Identify which cell holds the provided text, then report its [x, y] central coordinate. 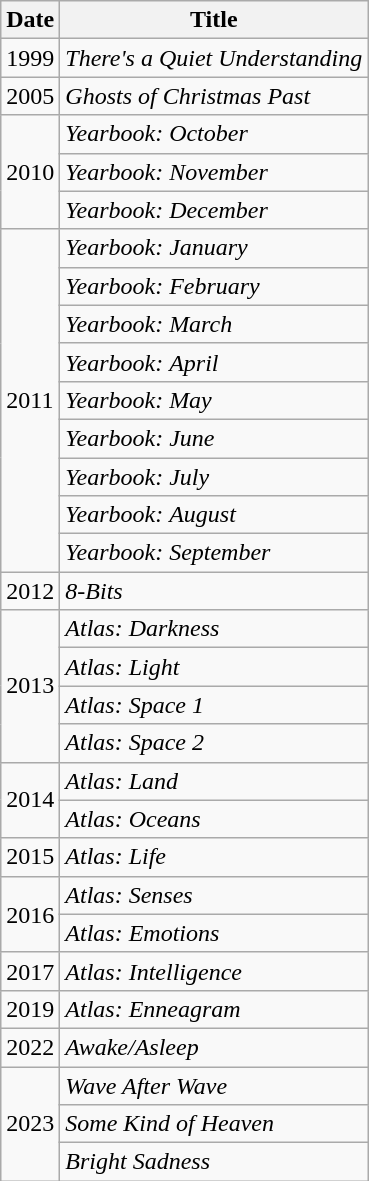
Yearbook: April [214, 362]
Ghosts of Christmas Past [214, 96]
Date [30, 20]
Yearbook: June [214, 438]
Title [214, 20]
Atlas: Enneagram [214, 1009]
Awake/Asleep [214, 1047]
2011 [30, 400]
Atlas: Intelligence [214, 971]
Wave After Wave [214, 1085]
Atlas: Emotions [214, 933]
Atlas: Darkness [214, 629]
2015 [30, 857]
2013 [30, 686]
Atlas: Life [214, 857]
8-Bits [214, 591]
Yearbook: October [214, 134]
Yearbook: January [214, 248]
Bright Sadness [214, 1162]
Yearbook: August [214, 515]
Yearbook: February [214, 286]
1999 [30, 58]
Yearbook: March [214, 324]
Some Kind of Heaven [214, 1124]
Atlas: Space 1 [214, 705]
Yearbook: May [214, 400]
2017 [30, 971]
Atlas: Oceans [214, 819]
2010 [30, 172]
Yearbook: November [214, 172]
Atlas: Light [214, 667]
2005 [30, 96]
2016 [30, 914]
2012 [30, 591]
Yearbook: September [214, 553]
Atlas: Senses [214, 895]
Atlas: Land [214, 781]
2023 [30, 1123]
2014 [30, 800]
Atlas: Space 2 [214, 743]
Yearbook: December [214, 210]
2022 [30, 1047]
Yearbook: July [214, 477]
2019 [30, 1009]
There's a Quiet Understanding [214, 58]
